Extract the (X, Y) coordinate from the center of the cell holding the provided text.  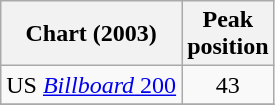
Chart (2003) (92, 34)
Peakposition (228, 34)
US Billboard 200 (92, 85)
43 (228, 85)
